From the cell containing the given text, extract its center point as (X, Y) coordinate. 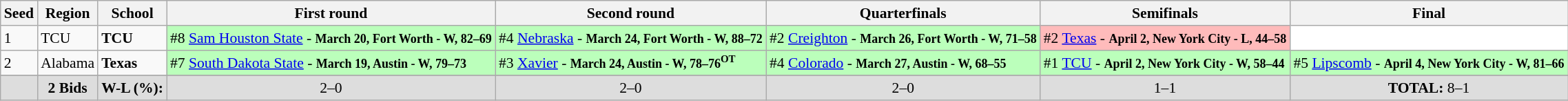
Semifinals (1166, 13)
W-L (%): (132, 89)
#7 South Dakota State - March 19, Austin - W, 79–73 (331, 62)
First round (331, 13)
Texas (132, 62)
#2 Texas - April 2, New York City - L, 44–58 (1166, 38)
1 (19, 38)
#8 Sam Houston State - March 20, Fort Worth - W, 82–69 (331, 38)
Alabama (68, 62)
Region (68, 13)
Second round (631, 13)
#3 Xavier - March 24, Austin - W, 78–76OT (631, 62)
1–1 (1166, 89)
#4 Colorado - March 27, Austin - W, 68–55 (903, 62)
2 Bids (68, 89)
#2 Creighton - March 26, Fort Worth - W, 71–58 (903, 38)
Quarterfinals (903, 13)
School (132, 13)
TOTAL: 8–1 (1429, 89)
#1 TCU - April 2, New York City - W, 58–44 (1166, 62)
#4 Nebraska - March 24, Fort Worth - W, 88–72 (631, 38)
Final (1429, 13)
#5 Lipscomb - April 4, New York City - W, 81–66 (1429, 62)
Seed (19, 13)
2 (19, 62)
